Detect which cell encompasses the target text, then output its [x, y] center coordinate. 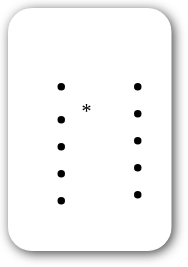
* [56, 130]
